Identify which cell holds the provided text, then report its [x, y] central coordinate. 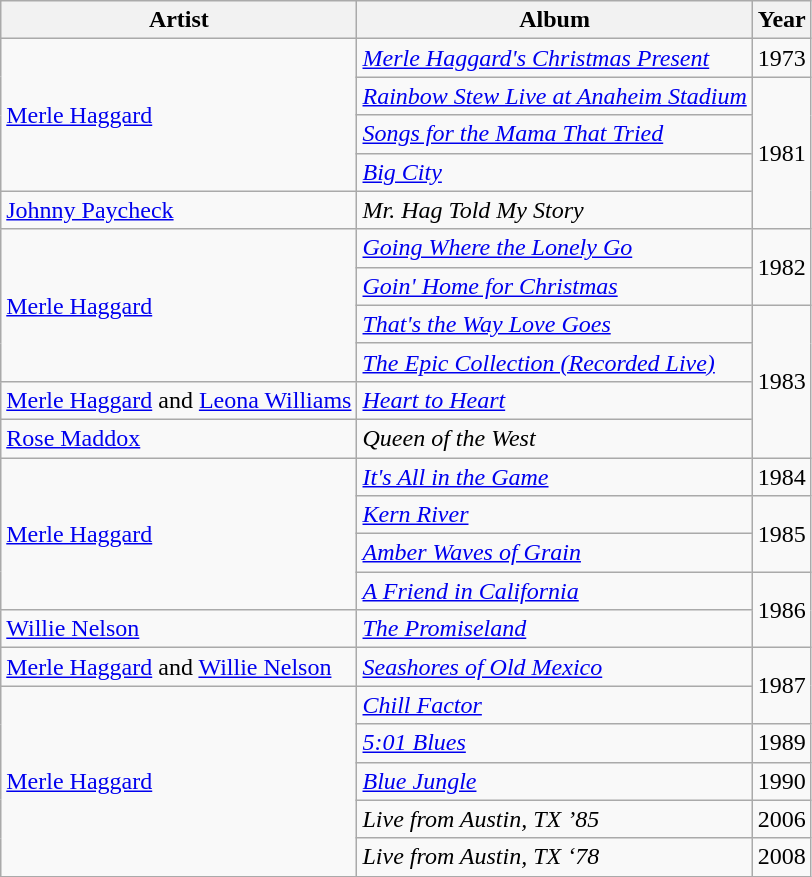
Goin' Home for Christmas [554, 286]
Year [782, 20]
1984 [782, 477]
Going Where the Lonely Go [554, 248]
2006 [782, 819]
2008 [782, 857]
1982 [782, 267]
Merle Haggard and Willie Nelson [179, 667]
1983 [782, 381]
1990 [782, 781]
Johnny Paycheck [179, 210]
Mr. Hag Told My Story [554, 210]
Album [554, 20]
1973 [782, 58]
1985 [782, 534]
Heart to Heart [554, 400]
Seashores of Old Mexico [554, 667]
Merle Haggard and Leona Williams [179, 400]
Artist [179, 20]
Rose Maddox [179, 438]
1987 [782, 686]
Rainbow Stew Live at Anaheim Stadium [554, 96]
Big City [554, 172]
Live from Austin, TX ‘78 [554, 857]
Kern River [554, 515]
1981 [782, 153]
5:01 Blues [554, 743]
1989 [782, 743]
Willie Nelson [179, 629]
Blue Jungle [554, 781]
It's All in the Game [554, 477]
Merle Haggard's Christmas Present [554, 58]
1986 [782, 610]
Queen of the West [554, 438]
The Promiseland [554, 629]
That's the Way Love Goes [554, 324]
Amber Waves of Grain [554, 553]
The Epic Collection (Recorded Live) [554, 362]
Songs for the Mama That Tried [554, 134]
A Friend in California [554, 591]
Live from Austin, TX ’85 [554, 819]
Chill Factor [554, 705]
